Find where the given text appears and provide that cell's center as [X, Y] coordinate. 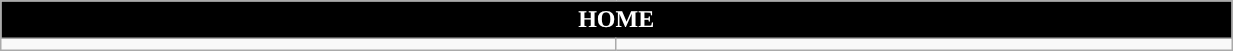
HOME [616, 20]
